Detect which cell encompasses the target text, then output its (x, y) center coordinate. 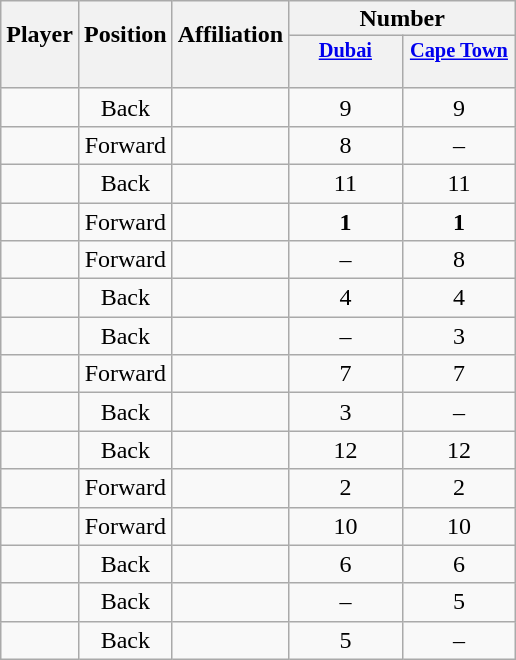
Number (402, 18)
Cape Town (459, 50)
Affiliation (230, 34)
Position (125, 34)
Dubai (346, 50)
Player (40, 34)
